Return the (x, y) coordinate for the center point of the cell that contains the specified text.  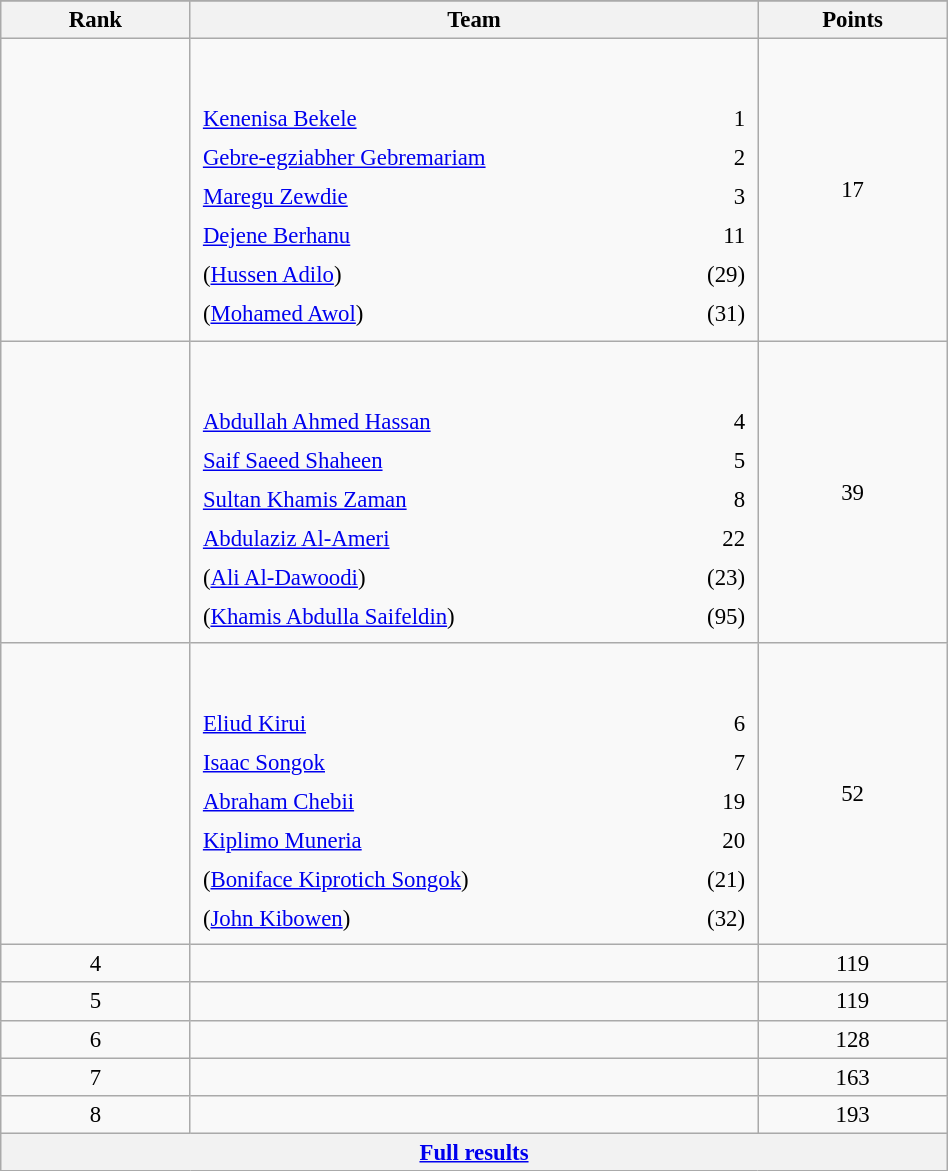
Dejene Berhanu (434, 236)
39 (852, 492)
Saif Saeed Shaheen (430, 460)
(Khamis Abdulla Saifeldin) (430, 616)
(32) (709, 919)
Points (852, 20)
(Ali Al-Dawoodi) (430, 577)
22 (708, 538)
Abraham Chebii (432, 801)
19 (709, 801)
2 (711, 158)
(Boniface Kiprotich Songok) (432, 880)
Rank (96, 20)
(95) (708, 616)
Gebre-egziabher Gebremariam (434, 158)
Abdullah Ahmed Hassan (430, 421)
Kenenisa Bekele 1 Gebre-egziabher Gebremariam 2 Maregu Zewdie 3 Dejene Berhanu 11 (Hussen Adilo) (29) (Mohamed Awol) (31) (474, 190)
1 (711, 119)
Kenenisa Bekele (434, 119)
Kiplimo Muneria (432, 840)
Sultan Khamis Zaman (430, 499)
(Hussen Adilo) (434, 275)
Abdulaziz Al-Ameri (430, 538)
193 (852, 1114)
17 (852, 190)
(23) (708, 577)
163 (852, 1077)
Full results (474, 1152)
11 (711, 236)
Abdullah Ahmed Hassan 4 Saif Saeed Shaheen 5 Sultan Khamis Zaman 8 Abdulaziz Al-Ameri 22 (Ali Al-Dawoodi) (23) (Khamis Abdulla Saifeldin) (95) (474, 492)
(Mohamed Awol) (434, 314)
(31) (711, 314)
20 (709, 840)
(21) (709, 880)
(John Kibowen) (432, 919)
(29) (711, 275)
Isaac Songok (432, 762)
3 (711, 197)
Maregu Zewdie (434, 197)
Eliud Kirui (432, 723)
Eliud Kirui 6 Isaac Songok 7 Abraham Chebii 19 Kiplimo Muneria 20 (Boniface Kiprotich Songok) (21) (John Kibowen) (32) (474, 794)
52 (852, 794)
128 (852, 1039)
Team (474, 20)
